Return (x, y) of the center of cell containing provided text 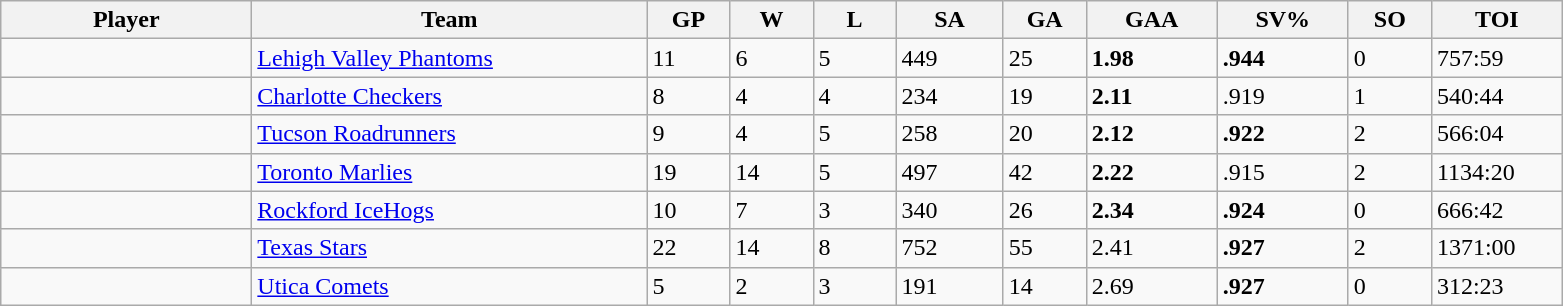
2.11 (1152, 96)
GAA (1152, 20)
20 (1044, 134)
234 (950, 96)
340 (950, 210)
.944 (1282, 58)
Player (126, 20)
540:44 (1496, 96)
1.98 (1152, 58)
.919 (1282, 96)
SA (950, 20)
.922 (1282, 134)
SV% (1282, 20)
Tucson Roadrunners (450, 134)
GP (688, 20)
42 (1044, 172)
Lehigh Valley Phantoms (450, 58)
666:42 (1496, 210)
22 (688, 248)
25 (1044, 58)
449 (950, 58)
26 (1044, 210)
.915 (1282, 172)
2.22 (1152, 172)
566:04 (1496, 134)
Team (450, 20)
Utica Comets (450, 286)
6 (772, 58)
GA (1044, 20)
Texas Stars (450, 248)
258 (950, 134)
Charlotte Checkers (450, 96)
191 (950, 286)
497 (950, 172)
11 (688, 58)
.924 (1282, 210)
10 (688, 210)
757:59 (1496, 58)
2.41 (1152, 248)
2.69 (1152, 286)
2.34 (1152, 210)
Rockford IceHogs (450, 210)
752 (950, 248)
W (772, 20)
1134:20 (1496, 172)
L (854, 20)
55 (1044, 248)
SO (1390, 20)
2.12 (1152, 134)
1371:00 (1496, 248)
312:23 (1496, 286)
1 (1390, 96)
Toronto Marlies (450, 172)
TOI (1496, 20)
9 (688, 134)
7 (772, 210)
